Output the [x, y] coordinate of the center of the cell containing the given text.  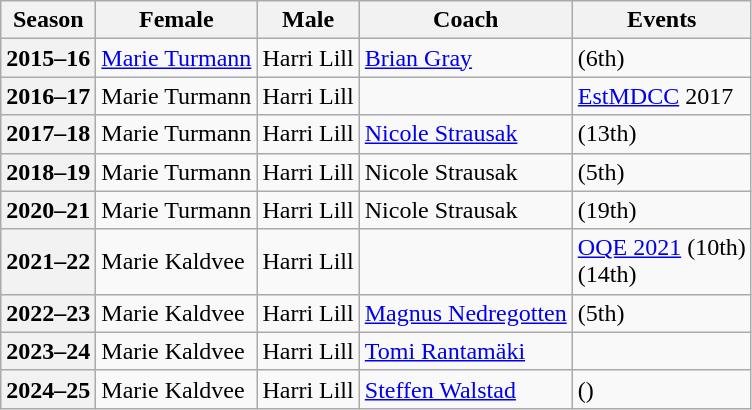
2016–17 [48, 96]
Brian Gray [466, 58]
(13th) [662, 134]
Events [662, 20]
Magnus Nedregotten [466, 313]
Tomi Rantamäki [466, 351]
(19th) [662, 210]
OQE 2021 (10th) (14th) [662, 262]
2020–21 [48, 210]
Steffen Walstad [466, 389]
Coach [466, 20]
Female [176, 20]
2023–24 [48, 351]
Season [48, 20]
2015–16 [48, 58]
2017–18 [48, 134]
EstMDCC 2017 [662, 96]
2021–22 [48, 262]
2024–25 [48, 389]
() [662, 389]
2022–23 [48, 313]
Male [308, 20]
(6th) [662, 58]
2018–19 [48, 172]
